Search for the cell housing the specified text and yield its (X, Y) center coordinate. 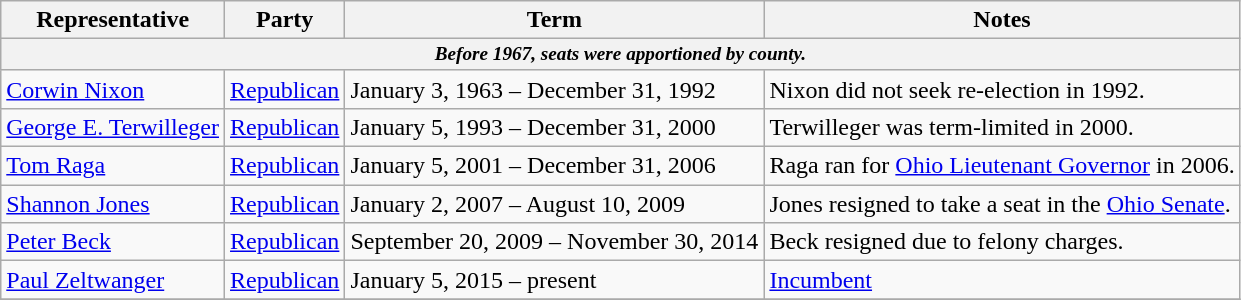
Beck resigned due to felony charges. (1002, 242)
January 3, 1963 – December 31, 1992 (554, 89)
Before 1967, seats were apportioned by county. (620, 55)
September 20, 2009 – November 30, 2014 (554, 242)
Term (554, 20)
Corwin Nixon (113, 89)
Terwilleger was term-limited in 2000. (1002, 128)
Jones resigned to take a seat in the Ohio Senate. (1002, 204)
Paul Zeltwanger (113, 280)
Party (285, 20)
January 5, 2015 – present (554, 280)
Shannon Jones (113, 204)
Representative (113, 20)
Tom Raga (113, 166)
Peter Beck (113, 242)
January 5, 1993 – December 31, 2000 (554, 128)
January 2, 2007 – August 10, 2009 (554, 204)
Raga ran for Ohio Lieutenant Governor in 2006. (1002, 166)
Notes (1002, 20)
Nixon did not seek re-election in 1992. (1002, 89)
George E. Terwilleger (113, 128)
January 5, 2001 – December 31, 2006 (554, 166)
Incumbent (1002, 280)
